Pinpoint the cell where the given text exists, returning its (x, y) midpoint coordinate. 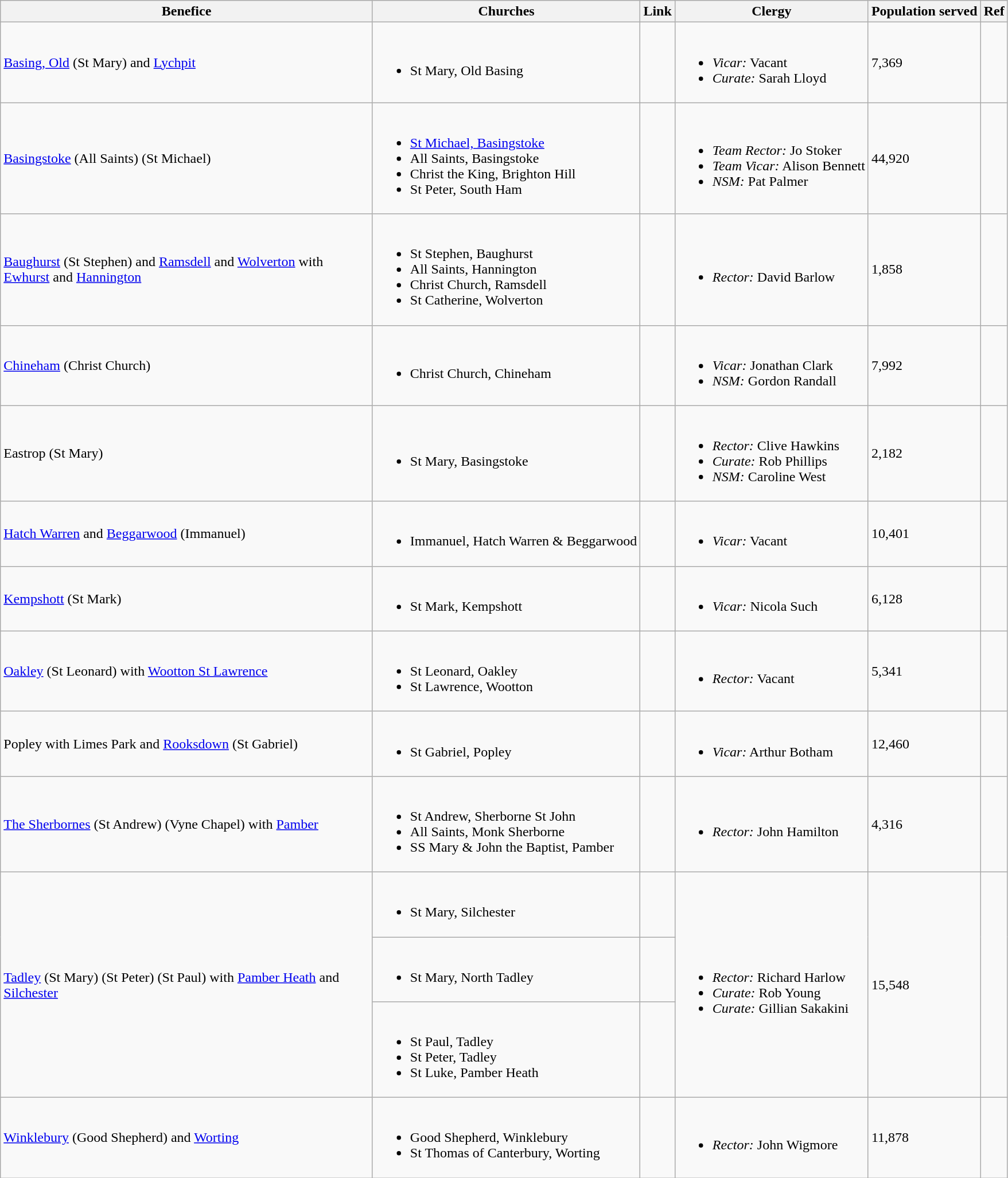
4,316 (924, 824)
Population served (924, 11)
Rector: David Barlow (771, 270)
7,992 (924, 365)
St Paul, TadleySt Peter, TadleySt Luke, Pamber Heath (506, 1050)
St Mary, Silchester (506, 904)
2,182 (924, 453)
St Mary, Old Basing (506, 63)
Kempshott (St Mark) (187, 599)
Rector: John Hamilton (771, 824)
Vicar: Nicola Such (771, 599)
Rector: Clive HawkinsCurate: Rob PhillipsNSM: Caroline West (771, 453)
Rector: Richard HarlowCurate: Rob YoungCurate: Gillian Sakakini (771, 984)
Clergy (771, 11)
Rector: Vacant (771, 671)
Churches (506, 11)
St Michael, BasingstokeAll Saints, BasingstokeChrist the King, Brighton HillSt Peter, South Ham (506, 158)
Immanuel, Hatch Warren & Beggarwood (506, 533)
7,369 (924, 63)
St Mary, North Tadley (506, 969)
Basing, Old (St Mary) and Lychpit (187, 63)
Popley with Limes Park and Rooksdown (St Gabriel) (187, 743)
1,858 (924, 270)
Link (657, 11)
Benefice (187, 11)
Tadley (St Mary) (St Peter) (St Paul) with Pamber Heath and Silchester (187, 984)
Chineham (Christ Church) (187, 365)
6,128 (924, 599)
Vicar: VacantCurate: Sarah Lloyd (771, 63)
St Stephen, BaughurstAll Saints, HanningtonChrist Church, RamsdellSt Catherine, Wolverton (506, 270)
Basingstoke (All Saints) (St Michael) (187, 158)
Ref (994, 11)
10,401 (924, 533)
Rector: John Wigmore (771, 1138)
Vicar: Jonathan ClarkNSM: Gordon Randall (771, 365)
11,878 (924, 1138)
Hatch Warren and Beggarwood (Immanuel) (187, 533)
15,548 (924, 984)
Good Shepherd, WinkleburySt Thomas of Canterbury, Worting (506, 1138)
St Mary, Basingstoke (506, 453)
5,341 (924, 671)
Christ Church, Chineham (506, 365)
12,460 (924, 743)
Eastrop (St Mary) (187, 453)
St Leonard, OakleySt Lawrence, Wootton (506, 671)
Team Rector: Jo StokerTeam Vicar: Alison BennettNSM: Pat Palmer (771, 158)
St Andrew, Sherborne St JohnAll Saints, Monk SherborneSS Mary & John the Baptist, Pamber (506, 824)
Vicar: Arthur Botham (771, 743)
Vicar: Vacant (771, 533)
St Gabriel, Popley (506, 743)
The Sherbornes (St Andrew) (Vyne Chapel) with Pamber (187, 824)
St Mark, Kempshott (506, 599)
Baughurst (St Stephen) and Ramsdell and Wolverton with Ewhurst and Hannington (187, 270)
Oakley (St Leonard) with Wootton St Lawrence (187, 671)
Winklebury (Good Shepherd) and Worting (187, 1138)
44,920 (924, 158)
